Find where the given text appears and provide that cell's center as [x, y] coordinate. 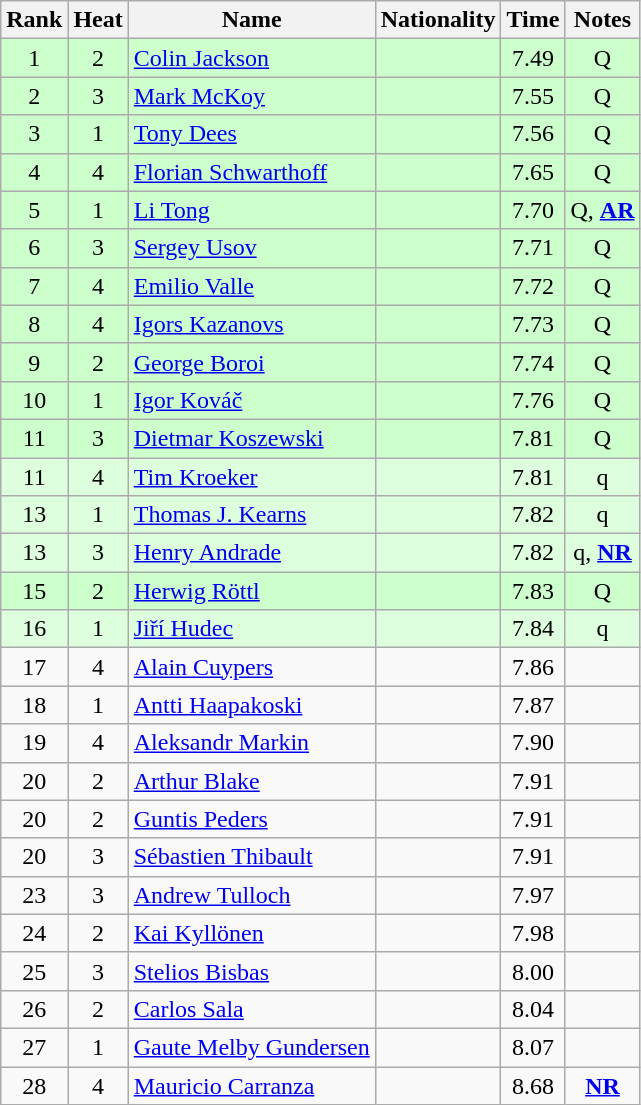
Li Tong [252, 210]
Stelios Bisbas [252, 971]
Andrew Tulloch [252, 895]
Igors Kazanovs [252, 324]
7.55 [533, 96]
George Boroi [252, 362]
8.07 [533, 1047]
24 [34, 933]
7.49 [533, 58]
7.84 [533, 629]
Mauricio Carranza [252, 1085]
7.98 [533, 933]
8.04 [533, 1009]
7.97 [533, 895]
7.56 [533, 134]
9 [34, 362]
6 [34, 248]
10 [34, 400]
Dietmar Koszewski [252, 438]
Igor Kováč [252, 400]
Arthur Blake [252, 781]
23 [34, 895]
Q, AR [602, 210]
7.83 [533, 591]
NR [602, 1085]
27 [34, 1047]
15 [34, 591]
18 [34, 705]
7.65 [533, 172]
7.72 [533, 286]
Herwig Röttl [252, 591]
Tony Dees [252, 134]
Antti Haapakoski [252, 705]
16 [34, 629]
Mark McKoy [252, 96]
26 [34, 1009]
19 [34, 743]
q, NR [602, 553]
Time [533, 20]
Alain Cuypers [252, 667]
Rank [34, 20]
Guntis Peders [252, 819]
28 [34, 1085]
Notes [602, 20]
Sergey Usov [252, 248]
8.68 [533, 1085]
7.90 [533, 743]
Heat [98, 20]
5 [34, 210]
7.73 [533, 324]
Carlos Sala [252, 1009]
7.86 [533, 667]
Sébastien Thibault [252, 857]
Kai Kyllönen [252, 933]
7.71 [533, 248]
8.00 [533, 971]
17 [34, 667]
Jiří Hudec [252, 629]
25 [34, 971]
Emilio Valle [252, 286]
7.74 [533, 362]
7.70 [533, 210]
Henry Andrade [252, 553]
Gaute Melby Gundersen [252, 1047]
Florian Schwarthoff [252, 172]
Colin Jackson [252, 58]
Thomas J. Kearns [252, 515]
Aleksandr Markin [252, 743]
7 [34, 286]
7.87 [533, 705]
Nationality [438, 20]
7.76 [533, 400]
8 [34, 324]
Name [252, 20]
Tim Kroeker [252, 477]
